Determine the [x, y] coordinate at the center of the cell enclosing the given text.  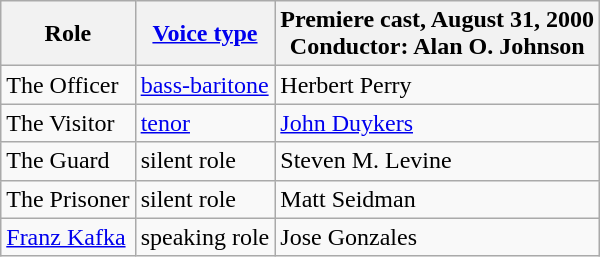
The Prisoner [68, 199]
The Guard [68, 161]
The Visitor [68, 123]
Herbert Perry [438, 85]
Franz Kafka [68, 237]
Voice type [205, 34]
bass-baritone [205, 85]
The Officer [68, 85]
Matt Seidman [438, 199]
tenor [205, 123]
speaking role [205, 237]
Steven M. Levine [438, 161]
Jose Gonzales [438, 237]
Role [68, 34]
John Duykers [438, 123]
Premiere cast, August 31, 2000Conductor: Alan O. Johnson [438, 34]
